Detect which cell encompasses the target text, then output its (X, Y) center coordinate. 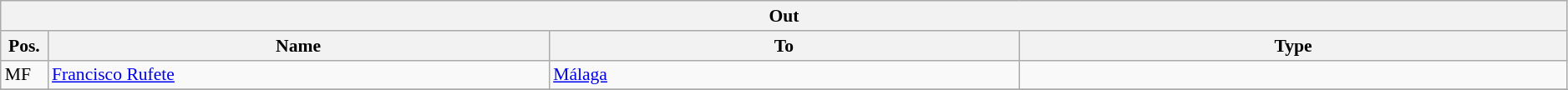
Málaga (784, 75)
To (784, 46)
Pos. (24, 46)
MF (24, 75)
Out (784, 16)
Type (1293, 46)
Name (298, 46)
Francisco Rufete (298, 75)
